Provide the (X, Y) coordinate of the cell's center where the given text is located.  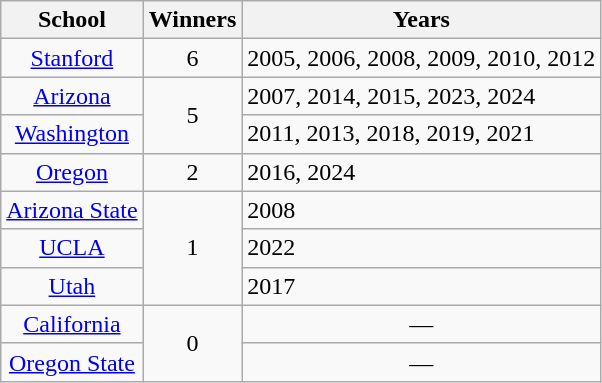
5 (192, 115)
2008 (422, 210)
Arizona (72, 96)
2007, 2014, 2015, 2023, 2024 (422, 96)
School (72, 20)
Stanford (72, 58)
2017 (422, 286)
2 (192, 172)
Arizona State (72, 210)
Oregon State (72, 362)
2016, 2024 (422, 172)
Utah (72, 286)
2005, 2006, 2008, 2009, 2010, 2012 (422, 58)
Years (422, 20)
UCLA (72, 248)
2011, 2013, 2018, 2019, 2021 (422, 134)
6 (192, 58)
Oregon (72, 172)
Washington (72, 134)
0 (192, 343)
Winners (192, 20)
2022 (422, 248)
California (72, 324)
1 (192, 248)
